Locate the cell with the specified text and output its [X, Y] center coordinate. 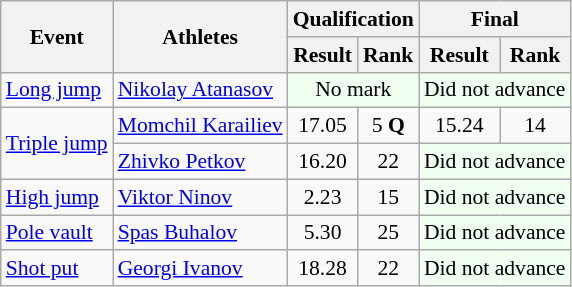
18.28 [323, 269]
High jump [57, 197]
No mark [354, 90]
5 Q [388, 126]
25 [388, 233]
Qualification [354, 19]
17.05 [323, 126]
Georgi Ivanov [200, 269]
Pole vault [57, 233]
Nikolay Atanasov [200, 90]
Final [495, 19]
Shot put [57, 269]
Viktor Ninov [200, 197]
Athletes [200, 36]
Triple jump [57, 144]
5.30 [323, 233]
2.23 [323, 197]
15 [388, 197]
16.20 [323, 162]
Long jump [57, 90]
Event [57, 36]
Zhivko Petkov [200, 162]
Spas Buhalov [200, 233]
14 [536, 126]
15.24 [460, 126]
Momchil Karailiev [200, 126]
